Search for the cell housing the specified text and yield its (X, Y) center coordinate. 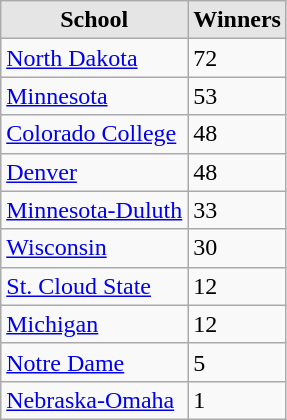
North Dakota (94, 58)
30 (238, 248)
33 (238, 210)
Michigan (94, 324)
5 (238, 362)
Denver (94, 172)
Nebraska-Omaha (94, 400)
72 (238, 58)
Colorado College (94, 134)
Minnesota (94, 96)
Winners (238, 20)
Minnesota-Duluth (94, 210)
53 (238, 96)
Notre Dame (94, 362)
St. Cloud State (94, 286)
Wisconsin (94, 248)
School (94, 20)
1 (238, 400)
